Search for the cell housing the specified text and yield its [X, Y] center coordinate. 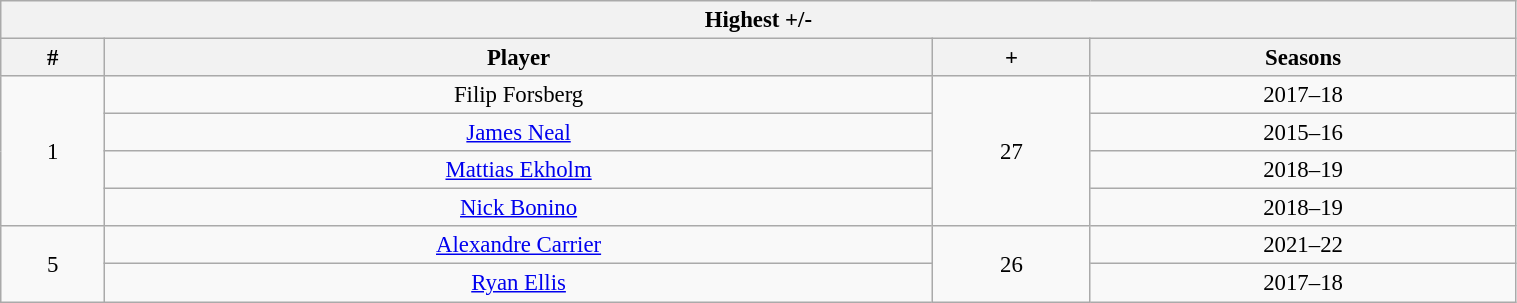
Filip Forsberg [518, 95]
2015–16 [1303, 133]
2021–22 [1303, 245]
Alexandre Carrier [518, 245]
1 [53, 151]
Seasons [1303, 58]
# [53, 58]
27 [1012, 151]
26 [1012, 264]
Player [518, 58]
Mattias Ekholm [518, 170]
+ [1012, 58]
James Neal [518, 133]
Ryan Ellis [518, 283]
Highest +/- [758, 20]
Nick Bonino [518, 208]
5 [53, 264]
